From the cell containing the given text, extract its center point as (X, Y) coordinate. 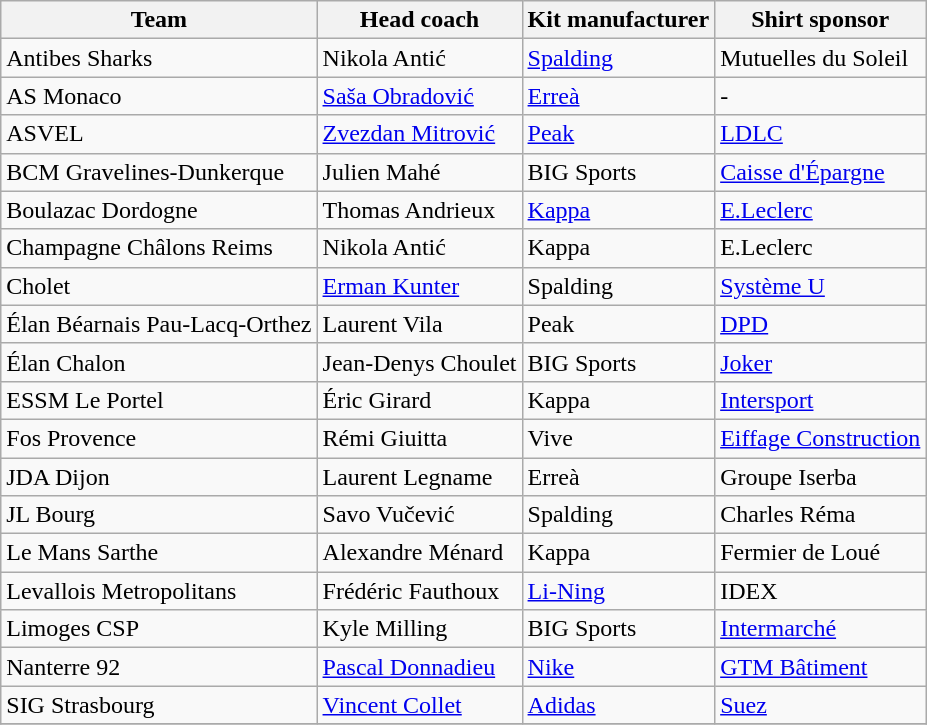
Le Mans Sarthe (159, 553)
Joker (820, 362)
SIG Strasbourg (159, 705)
Nanterre 92 (159, 667)
Nike (618, 667)
JL Bourg (159, 515)
Li-Ning (618, 591)
ASVEL (159, 134)
Kyle Milling (420, 629)
ESSM Le Portel (159, 400)
Intermarché (820, 629)
LDLC (820, 134)
- (820, 96)
JDA Dijon (159, 477)
Limoges CSP (159, 629)
Shirt sponsor (820, 20)
Thomas Andrieux (420, 210)
Erman Kunter (420, 286)
Champagne Châlons Reims (159, 248)
DPD (820, 324)
Laurent Legname (420, 477)
Eiffage Construction (820, 438)
Vive (618, 438)
Rémi Giuitta (420, 438)
Head coach (420, 20)
GTM Bâtiment (820, 667)
Vincent Collet (420, 705)
Cholet (159, 286)
Saša Obradović (420, 96)
Intersport (820, 400)
Frédéric Fauthoux (420, 591)
Éric Girard (420, 400)
Fos Provence (159, 438)
Alexandre Ménard (420, 553)
Charles Réma (820, 515)
Adidas (618, 705)
Système U (820, 286)
Élan Béarnais Pau-Lacq-Orthez (159, 324)
Julien Mahé (420, 172)
Élan Chalon (159, 362)
Caisse d'Épargne (820, 172)
Jean-Denys Choulet (420, 362)
Antibes Sharks (159, 58)
AS Monaco (159, 96)
IDEX (820, 591)
Boulazac Dordogne (159, 210)
Zvezdan Mitrović (420, 134)
Fermier de Loué (820, 553)
Mutuelles du Soleil (820, 58)
Suez (820, 705)
Savo Vučević (420, 515)
Groupe Iserba (820, 477)
Laurent Vila (420, 324)
BCM Gravelines-Dunkerque (159, 172)
Pascal Donnadieu (420, 667)
Team (159, 20)
Kit manufacturer (618, 20)
Levallois Metropolitans (159, 591)
